Identify which cell holds the provided text, then report its [x, y] central coordinate. 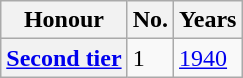
Years [208, 20]
Honour [64, 20]
1940 [208, 58]
Second tier [64, 58]
1 [150, 58]
No. [150, 20]
